Return [X, Y] of the center of cell containing provided text 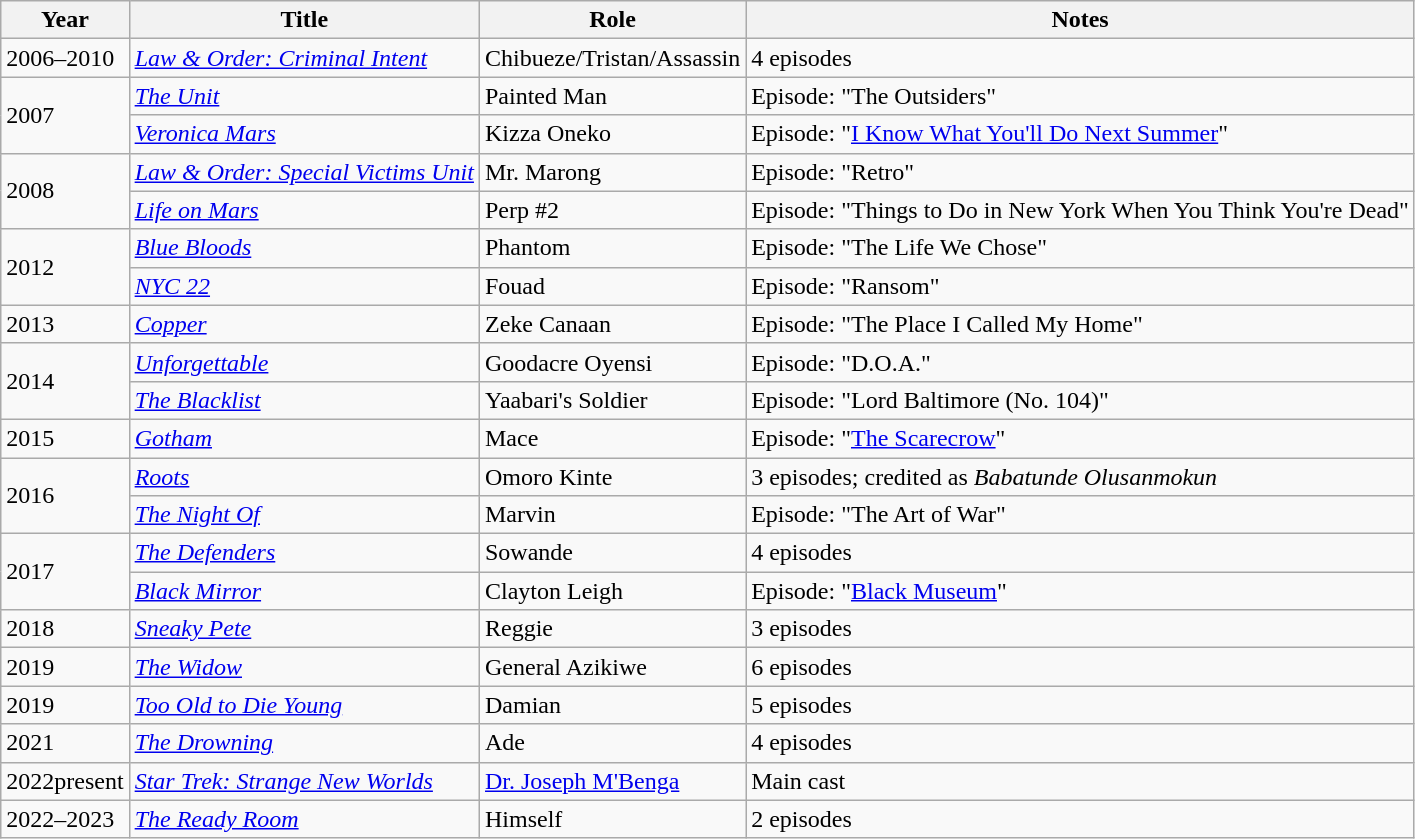
Life on Mars [304, 210]
5 episodes [1080, 705]
The Blacklist [304, 400]
Episode: "The Outsiders" [1080, 96]
Too Old to Die Young [304, 705]
Episode: "Ransom" [1080, 286]
2013 [65, 324]
2008 [65, 191]
Title [304, 20]
Episode: "D.O.A." [1080, 362]
Episode: "The Art of War" [1080, 515]
Gotham [304, 438]
Sowande [612, 553]
Copper [304, 324]
2 episodes [1080, 819]
2012 [65, 267]
Episode: "Retro" [1080, 172]
Reggie [612, 629]
Mr. Marong [612, 172]
Black Mirror [304, 591]
Role [612, 20]
3 episodes; credited as Babatunde Olusanmokun [1080, 477]
2017 [65, 572]
Clayton Leigh [612, 591]
Dr. Joseph M'Benga [612, 781]
2015 [65, 438]
2016 [65, 496]
The Unit [304, 96]
Kizza Oneko [612, 134]
Himself [612, 819]
Sneaky Pete [304, 629]
Perp #2 [612, 210]
2022–2023 [65, 819]
Fouad [612, 286]
2007 [65, 115]
Ade [612, 743]
2022present [65, 781]
Omoro Kinte [612, 477]
2018 [65, 629]
2014 [65, 381]
2021 [65, 743]
NYC 22 [304, 286]
Episode: "The Place I Called My Home" [1080, 324]
Yaabari's Soldier [612, 400]
Roots [304, 477]
The Drowning [304, 743]
Chibueze/Tristan/Assassin [612, 58]
Year [65, 20]
6 episodes [1080, 667]
Notes [1080, 20]
2006–2010 [65, 58]
Episode: "Black Museum" [1080, 591]
General Azikiwe [612, 667]
Painted Man [612, 96]
Episode: "The Life We Chose" [1080, 248]
Blue Bloods [304, 248]
Episode: "Things to Do in New York When You Think You're Dead" [1080, 210]
Episode: "I Know What You'll Do Next Summer" [1080, 134]
Law & Order: Criminal Intent [304, 58]
3 episodes [1080, 629]
Zeke Canaan [612, 324]
Star Trek: Strange New Worlds [304, 781]
Goodacre Oyensi [612, 362]
The Widow [304, 667]
Main cast [1080, 781]
Veronica Mars [304, 134]
The Defenders [304, 553]
Unforgettable [304, 362]
The Ready Room [304, 819]
Mace [612, 438]
Phantom [612, 248]
Damian [612, 705]
Law & Order: Special Victims Unit [304, 172]
Episode: "Lord Baltimore (No. 104)" [1080, 400]
The Night Of [304, 515]
Episode: "The Scarecrow" [1080, 438]
Marvin [612, 515]
